Extract the (X, Y) coordinate from the center of the cell holding the provided text.  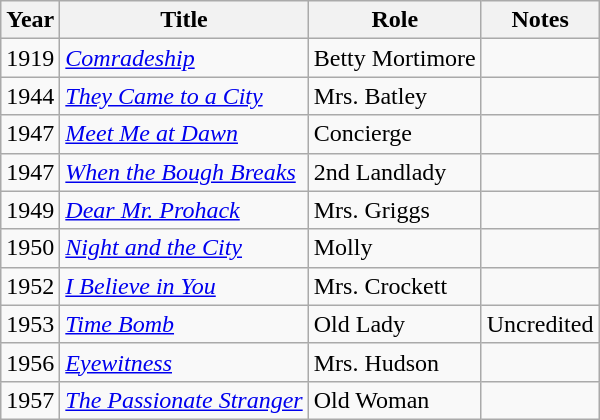
Betty Mortimore (394, 58)
1919 (30, 58)
Night and the City (184, 248)
1953 (30, 324)
Eyewitness (184, 362)
Old Woman (394, 400)
Mrs. Griggs (394, 210)
Mrs. Batley (394, 96)
1949 (30, 210)
Molly (394, 248)
Mrs. Crockett (394, 286)
Dear Mr. Prohack (184, 210)
Role (394, 20)
Comradeship (184, 58)
Title (184, 20)
1944 (30, 96)
Meet Me at Dawn (184, 134)
I Believe in You (184, 286)
Old Lady (394, 324)
Notes (540, 20)
2nd Landlady (394, 172)
1950 (30, 248)
The Passionate Stranger (184, 400)
Concierge (394, 134)
1952 (30, 286)
Mrs. Hudson (394, 362)
Year (30, 20)
They Came to a City (184, 96)
Uncredited (540, 324)
When the Bough Breaks (184, 172)
Time Bomb (184, 324)
1957 (30, 400)
1956 (30, 362)
